Detect which cell encompasses the target text, then output its (x, y) center coordinate. 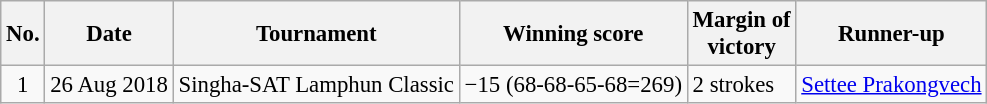
Margin ofvictory (742, 34)
Singha-SAT Lamphun Classic (316, 85)
No. (23, 34)
1 (23, 85)
Settee Prakongvech (892, 85)
Tournament (316, 34)
−15 (68-68-65-68=269) (573, 85)
26 Aug 2018 (109, 85)
Winning score (573, 34)
Runner-up (892, 34)
Date (109, 34)
2 strokes (742, 85)
